Search for the cell housing the specified text and yield its [X, Y] center coordinate. 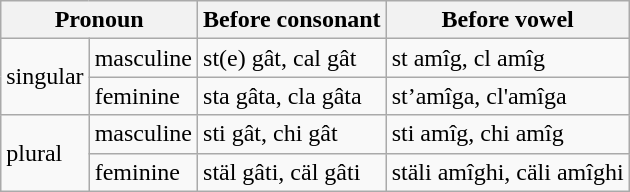
plural [45, 153]
Pronoun [100, 20]
sta gâta, cla gâta [292, 96]
stäl gâti, cäl gâti [292, 172]
stäli amîghi, cäli amîghi [508, 172]
sti gât, chi gât [292, 134]
st’amîga, cl'amîga [508, 96]
Before vowel [508, 20]
st(e) gât, cal gât [292, 58]
sti amîg, chi amîg [508, 134]
st amîg, cl amîg [508, 58]
singular [45, 77]
Before consonant [292, 20]
